Return (x, y) of the center of cell containing provided text 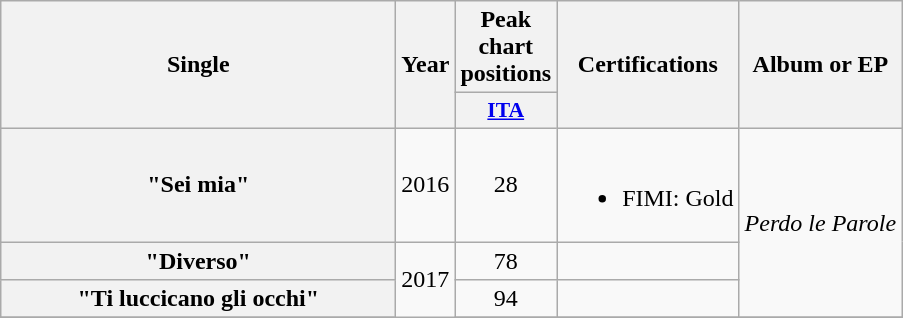
"Diverso" (198, 261)
2016 (426, 184)
FIMI: Gold (648, 184)
78 (506, 261)
Album or EP (820, 65)
"Sei mia" (198, 184)
Year (426, 65)
94 (506, 299)
Peak chart positions (506, 47)
Certifications (648, 65)
ITA (506, 111)
2017 (426, 280)
Perdo le Parole (820, 222)
28 (506, 184)
Single (198, 65)
"Ti luccicano gli occhi" (198, 299)
